Pinpoint the cell where the given text exists, returning its [x, y] midpoint coordinate. 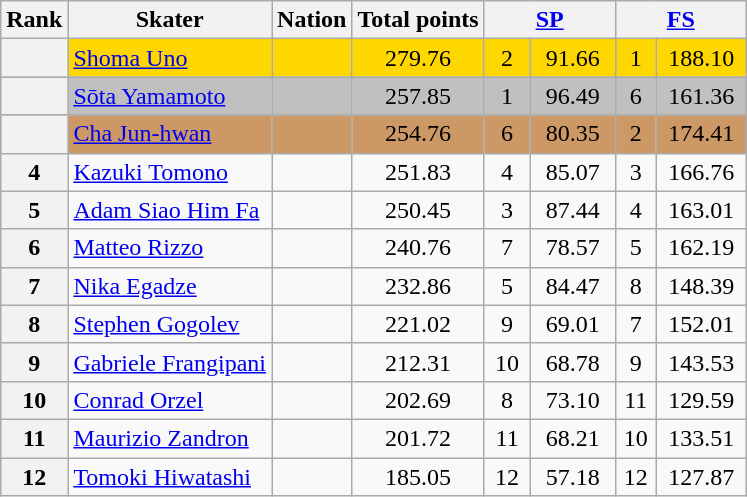
85.07 [572, 172]
162.19 [701, 248]
69.01 [572, 324]
Skater [170, 20]
Rank [34, 20]
251.83 [418, 172]
152.01 [701, 324]
Matteo Rizzo [170, 248]
73.10 [572, 400]
254.76 [418, 134]
133.51 [701, 438]
Nika Egadze [170, 286]
257.85 [418, 96]
174.41 [701, 134]
188.10 [701, 58]
201.72 [418, 438]
279.76 [418, 58]
Total points [418, 20]
Cha Jun-hwan [170, 134]
Conrad Orzel [170, 400]
127.87 [701, 477]
91.66 [572, 58]
166.76 [701, 172]
Kazuki Tomono [170, 172]
80.35 [572, 134]
161.36 [701, 96]
221.02 [418, 324]
Tomoki Hiwatashi [170, 477]
250.45 [418, 210]
Nation [312, 20]
148.39 [701, 286]
68.78 [572, 362]
84.47 [572, 286]
68.21 [572, 438]
212.31 [418, 362]
163.01 [701, 210]
143.53 [701, 362]
Adam Siao Him Fa [170, 210]
Gabriele Frangipani [170, 362]
202.69 [418, 400]
Maurizio Zandron [170, 438]
78.57 [572, 248]
Stephen Gogolev [170, 324]
57.18 [572, 477]
SP [550, 20]
129.59 [701, 400]
FS [680, 20]
Sōta Yamamoto [170, 96]
185.05 [418, 477]
232.86 [418, 286]
240.76 [418, 248]
87.44 [572, 210]
96.49 [572, 96]
Shoma Uno [170, 58]
